Identify which cell holds the provided text, then report its [x, y] central coordinate. 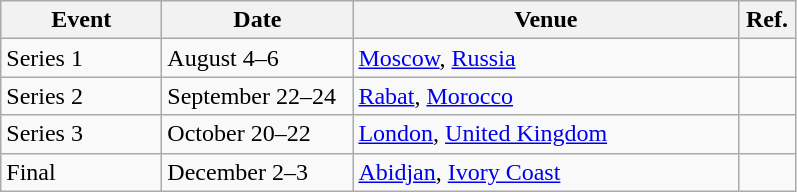
Final [82, 172]
October 20–22 [258, 134]
Abidjan, Ivory Coast [546, 172]
Ref. [767, 20]
Venue [546, 20]
August 4–6 [258, 58]
Series 1 [82, 58]
December 2–3 [258, 172]
Moscow, Russia [546, 58]
Event [82, 20]
Series 2 [82, 96]
Series 3 [82, 134]
Date [258, 20]
September 22–24 [258, 96]
Rabat, Morocco [546, 96]
London, United Kingdom [546, 134]
